From the cell containing the given text, extract its center point as (X, Y) coordinate. 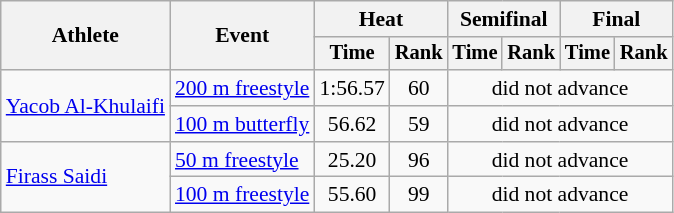
55.60 (352, 195)
60 (419, 88)
100 m butterfly (242, 124)
56.62 (352, 124)
Heat (380, 19)
59 (419, 124)
Event (242, 36)
Firass Saidi (86, 178)
1:56.57 (352, 88)
25.20 (352, 160)
Semifinal (503, 19)
Athlete (86, 36)
50 m freestyle (242, 160)
100 m freestyle (242, 195)
Final (616, 19)
Yacob Al-Khulaifi (86, 106)
96 (419, 160)
200 m freestyle (242, 88)
99 (419, 195)
